Pinpoint the cell where the given text exists, returning its [X, Y] midpoint coordinate. 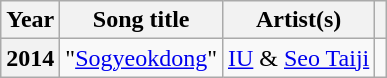
Song title [142, 20]
Artist(s) [298, 20]
2014 [30, 58]
"Sogyeokdong" [142, 58]
IU & Seo Taiji [298, 58]
Year [30, 20]
